Detect which cell encompasses the target text, then output its [X, Y] center coordinate. 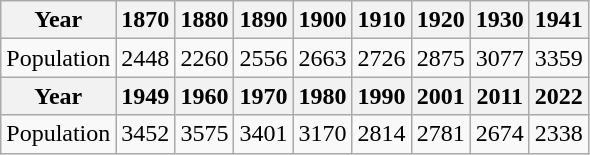
2726 [382, 58]
1990 [382, 96]
3401 [264, 134]
2338 [558, 134]
1880 [204, 20]
1930 [500, 20]
2001 [440, 96]
1941 [558, 20]
1960 [204, 96]
1980 [322, 96]
2875 [440, 58]
3077 [500, 58]
3359 [558, 58]
3452 [146, 134]
2663 [322, 58]
2022 [558, 96]
2556 [264, 58]
1870 [146, 20]
3170 [322, 134]
2011 [500, 96]
2814 [382, 134]
1949 [146, 96]
2781 [440, 134]
3575 [204, 134]
1900 [322, 20]
1920 [440, 20]
1970 [264, 96]
2674 [500, 134]
1910 [382, 20]
2260 [204, 58]
2448 [146, 58]
1890 [264, 20]
